Detect which cell encompasses the target text, then output its (x, y) center coordinate. 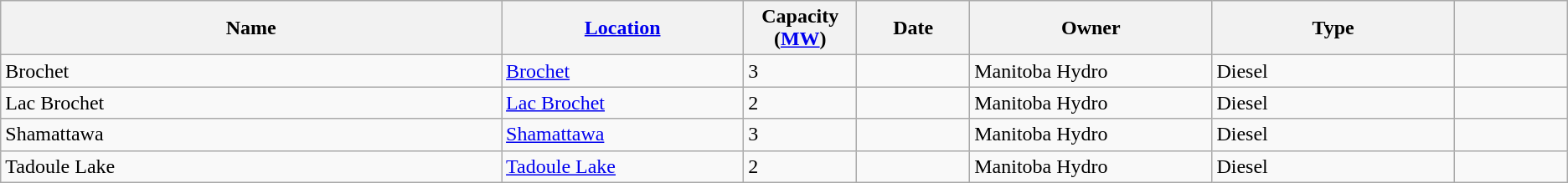
Location (623, 28)
Date (913, 28)
Capacity (MW) (801, 28)
Name (251, 28)
Type (1333, 28)
Owner (1091, 28)
